Search for the cell housing the specified text and yield its [x, y] center coordinate. 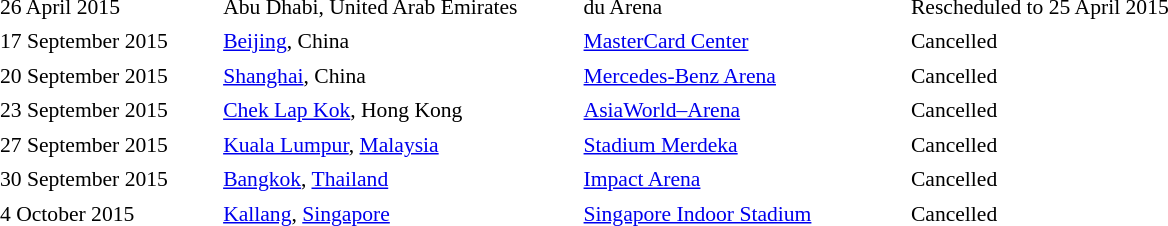
Stadium Merdeka [743, 145]
Bangkok, Thailand [398, 180]
Beijing, China [398, 42]
AsiaWorld–Arena [743, 110]
Mercedes-Benz Arena [743, 76]
MasterCard Center [743, 42]
Impact Arena [743, 180]
Chek Lap Kok, Hong Kong [398, 110]
Kuala Lumpur, Malaysia [398, 145]
Shanghai, China [398, 76]
